From the cell containing the given text, extract its center point as [X, Y] coordinate. 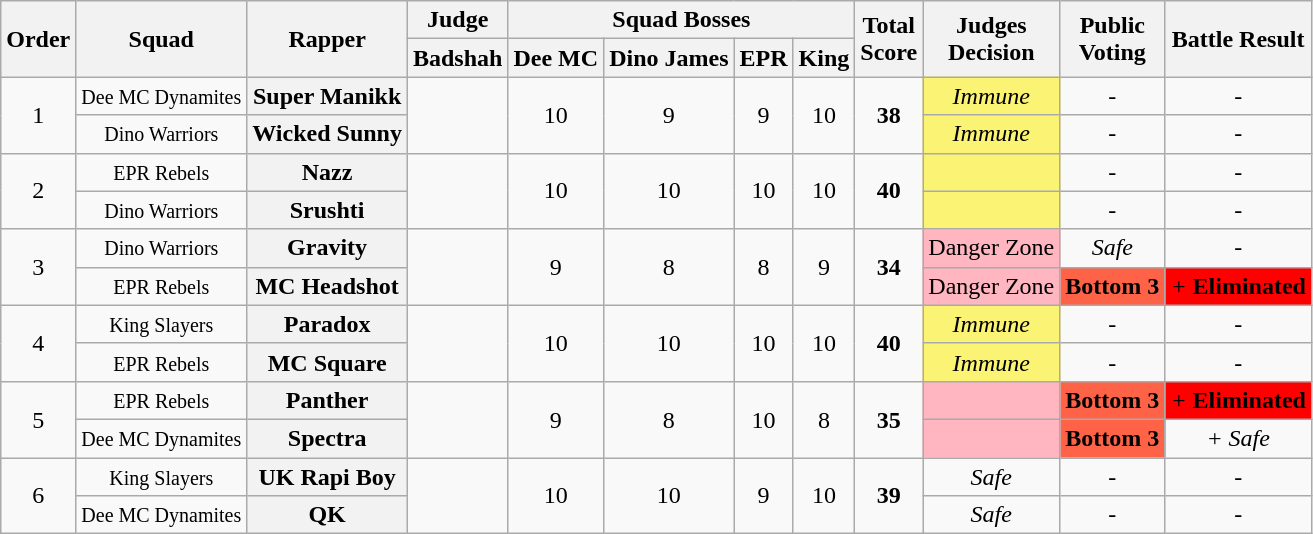
39 [889, 496]
2 [38, 191]
Judge [457, 20]
Dee MC [556, 58]
Spectra [328, 438]
+ Safe [1238, 438]
6 [38, 496]
MC Square [328, 362]
Squad Bosses [682, 20]
3 [38, 267]
4 [38, 343]
UK Rapi Boy [328, 477]
35 [889, 419]
Battle Result [1238, 39]
5 [38, 419]
Paradox [328, 324]
QK [328, 515]
King [824, 58]
EPR [764, 58]
Panther [328, 400]
Nazz [328, 172]
Rapper [328, 39]
TotalScore [889, 39]
Squad [162, 39]
Wicked Sunny [328, 134]
Badshah [457, 58]
Gravity [328, 248]
Srushti [328, 210]
JudgesDecision [992, 39]
38 [889, 115]
Super Manikk [328, 96]
Dino James [669, 58]
1 [38, 115]
MC Headshot [328, 286]
Order [38, 39]
34 [889, 267]
PublicVoting [1112, 39]
